Search for the cell housing the specified text and yield its [X, Y] center coordinate. 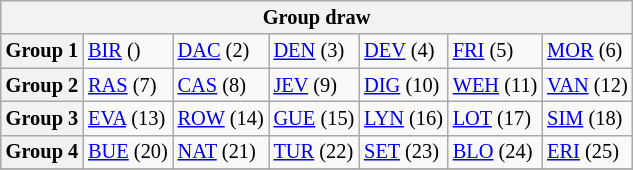
RAS (7) [128, 85]
BUE (20) [128, 152]
SET (23) [404, 152]
Group 2 [42, 85]
ROW (14) [221, 118]
GUE (15) [314, 118]
DIG (10) [404, 85]
EVA (13) [128, 118]
LOT (17) [495, 118]
BIR () [128, 51]
SIM (18) [587, 118]
Group 4 [42, 152]
WEH (11) [495, 85]
JEV (9) [314, 85]
Group 1 [42, 51]
MOR (6) [587, 51]
VAN (12) [587, 85]
DAC (2) [221, 51]
CAS (8) [221, 85]
ERI (25) [587, 152]
FRI (5) [495, 51]
LYN (16) [404, 118]
DEN (3) [314, 51]
NAT (21) [221, 152]
Group draw [317, 17]
TUR (22) [314, 152]
Group 3 [42, 118]
BLO (24) [495, 152]
DEV (4) [404, 51]
